Capture the cell that displays the provided text and extract its (X, Y) central coordinate. 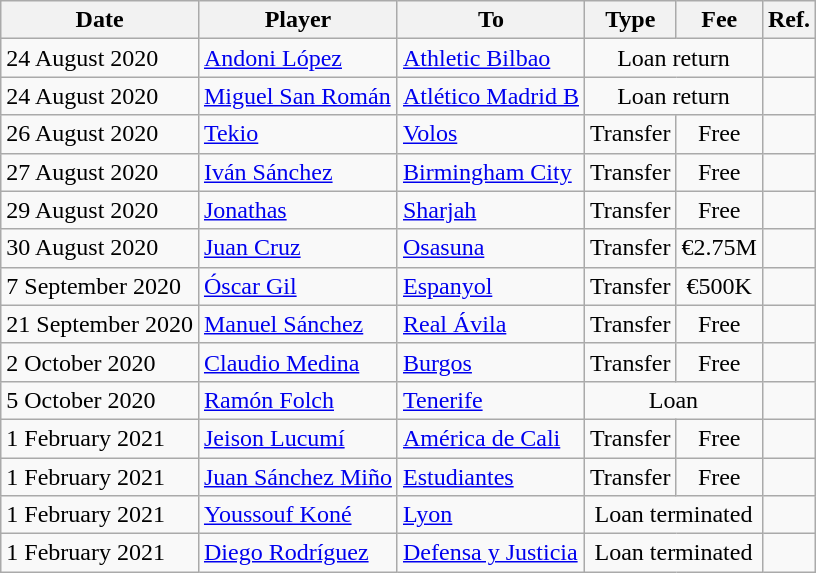
Juan Cruz (298, 248)
Atlético Madrid B (490, 96)
Fee (719, 20)
Loan (674, 400)
Volos (490, 134)
7 September 2020 (100, 286)
Burgos (490, 362)
27 August 2020 (100, 172)
2 October 2020 (100, 362)
Youssouf Koné (298, 515)
Jonathas (298, 210)
Iván Sánchez (298, 172)
Juan Sánchez Miño (298, 477)
Real Ávila (490, 324)
Óscar Gil (298, 286)
26 August 2020 (100, 134)
Estudiantes (490, 477)
Player (298, 20)
Andoni López (298, 58)
29 August 2020 (100, 210)
To (490, 20)
Jeison Lucumí (298, 438)
Athletic Bilbao (490, 58)
Diego Rodríguez (298, 553)
Lyon (490, 515)
Date (100, 20)
Claudio Medina (298, 362)
21 September 2020 (100, 324)
Defensa y Justicia (490, 553)
€500K (719, 286)
Tekio (298, 134)
30 August 2020 (100, 248)
Espanyol (490, 286)
Birmingham City (490, 172)
Sharjah (490, 210)
América de Cali (490, 438)
5 October 2020 (100, 400)
Ramón Folch (298, 400)
Miguel San Román (298, 96)
Osasuna (490, 248)
Ref. (788, 20)
Manuel Sánchez (298, 324)
Tenerife (490, 400)
Type (631, 20)
€2.75M (719, 248)
